Return [x, y] of the center of cell containing provided text 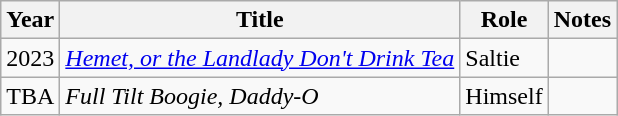
Year [30, 20]
TBA [30, 96]
Notes [582, 20]
Title [260, 20]
Hemet, or the Landlady Don't Drink Tea [260, 58]
Full Tilt Boogie, Daddy-O [260, 96]
Role [504, 20]
Himself [504, 96]
2023 [30, 58]
Saltie [504, 58]
